Determine the (x, y) coordinate at the center of the cell enclosing the given text.  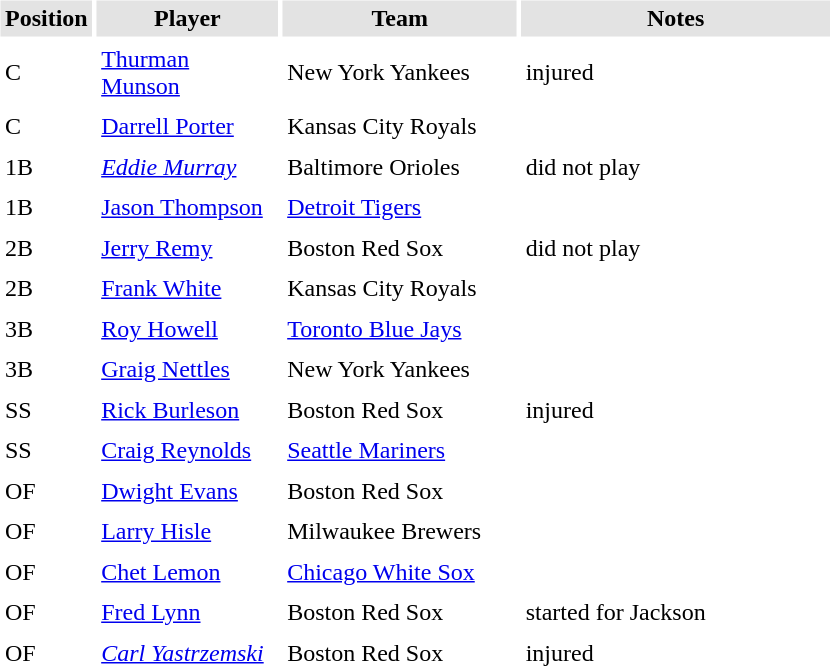
Chet Lemon (188, 572)
Roy Howell (188, 329)
Team (400, 18)
Graig Nettles (188, 370)
Jason Thompson (188, 208)
Rick Burleson (188, 410)
Baltimore Orioles (400, 167)
Player (188, 18)
Toronto Blue Jays (400, 329)
Notes (676, 18)
started for Jackson (676, 612)
Eddie Murray (188, 167)
Milwaukee Brewers (400, 532)
Position (46, 18)
Craig Reynolds (188, 450)
Larry Hisle (188, 532)
Thurman Munson (188, 72)
Seattle Mariners (400, 450)
Fred Lynn (188, 612)
Dwight Evans (188, 491)
Jerry Remy (188, 248)
Frank White (188, 288)
Darrell Porter (188, 126)
Detroit Tigers (400, 208)
Chicago White Sox (400, 572)
